Extract the (x, y) coordinate from the center of the cell holding the provided text.  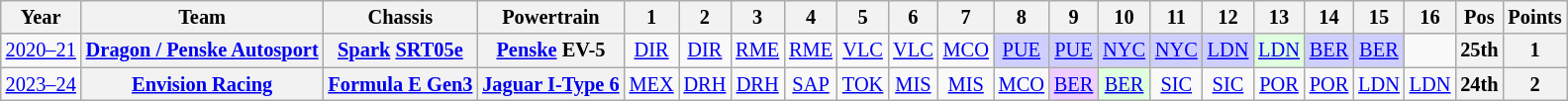
3 (757, 17)
9 (1073, 17)
2020–21 (42, 50)
13 (1279, 17)
Chassis (401, 17)
MEX (651, 84)
5 (863, 17)
Powertrain (550, 17)
TOK (863, 84)
12 (1228, 17)
2023–24 (42, 84)
Pos (1479, 17)
16 (1430, 17)
Penske EV-5 (550, 50)
25th (1479, 50)
Year (42, 17)
8 (1022, 17)
11 (1176, 17)
10 (1125, 17)
Formula E Gen3 (401, 84)
Jaguar I-Type 6 (550, 84)
Points (1534, 17)
Dragon / Penske Autosport (202, 50)
Spark SRT05e (401, 50)
Envision Racing (202, 84)
Team (202, 17)
7 (966, 17)
14 (1328, 17)
24th (1479, 84)
SAP (811, 84)
15 (1379, 17)
6 (913, 17)
4 (811, 17)
